Pinpoint the cell where the given text exists, returning its (x, y) midpoint coordinate. 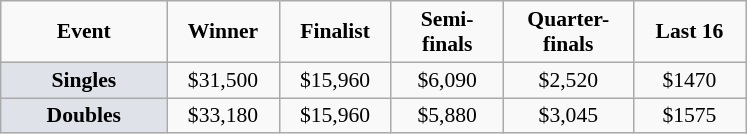
Doubles (84, 116)
$1575 (689, 116)
Last 16 (689, 32)
$5,880 (447, 116)
$2,520 (568, 80)
$31,500 (223, 80)
Finalist (335, 32)
Quarter-finals (568, 32)
Event (84, 32)
$3,045 (568, 116)
$6,090 (447, 80)
$33,180 (223, 116)
Winner (223, 32)
Singles (84, 80)
$1470 (689, 80)
Semi-finals (447, 32)
